Search for the cell housing the specified text and yield its (X, Y) center coordinate. 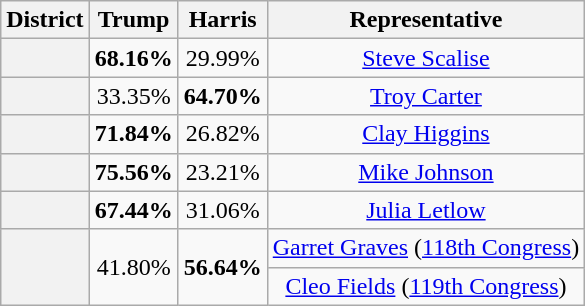
26.82% (222, 134)
Clay Higgins (426, 134)
23.21% (222, 172)
31.06% (222, 210)
Steve Scalise (426, 58)
41.80% (134, 267)
Representative (426, 20)
Julia Letlow (426, 210)
Cleo Fields (119th Congress) (426, 286)
75.56% (134, 172)
71.84% (134, 134)
Garret Graves (118th Congress) (426, 248)
Harris (222, 20)
Trump (134, 20)
33.35% (134, 96)
64.70% (222, 96)
67.44% (134, 210)
Troy Carter (426, 96)
56.64% (222, 267)
68.16% (134, 58)
29.99% (222, 58)
Mike Johnson (426, 172)
District (45, 20)
